Extract the (X, Y) coordinate from the center of the cell holding the provided text.  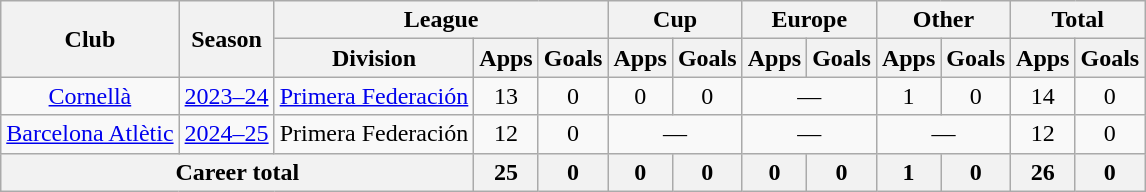
Club (90, 39)
Career total (238, 172)
25 (506, 172)
Europe (809, 20)
Season (226, 39)
26 (1043, 172)
2023–24 (226, 96)
Cup (675, 20)
Total (1078, 20)
Cornellà (90, 96)
13 (506, 96)
Barcelona Atlètic (90, 134)
League (441, 20)
Division (374, 58)
Other (943, 20)
14 (1043, 96)
2024–25 (226, 134)
